Search for the cell housing the specified text and yield its (X, Y) center coordinate. 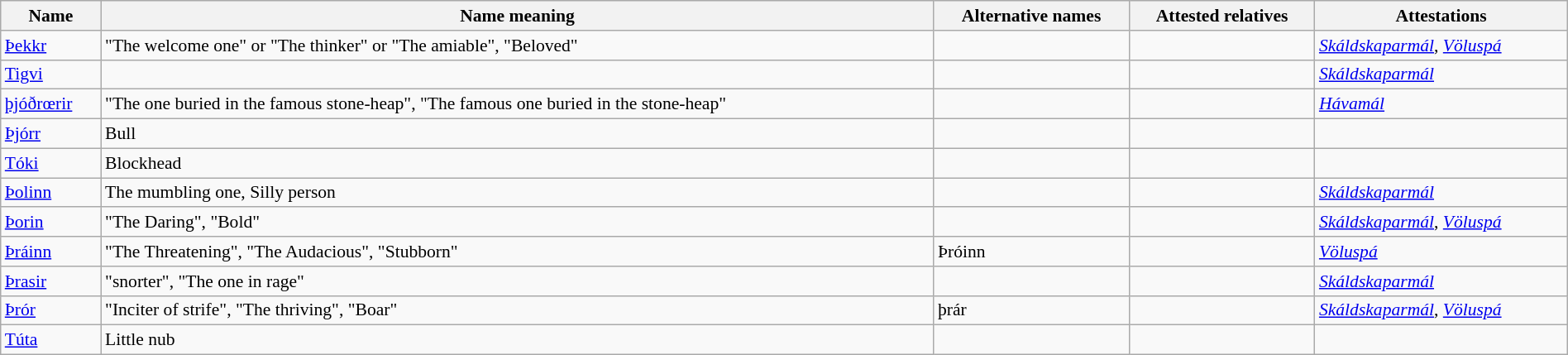
"The Threatening", "The Audacious", "Stubborn" (518, 252)
Attested relatives (1222, 16)
Tóki (51, 163)
Little nub (518, 340)
Þrór (51, 310)
Völuspá (1441, 252)
Blockhead (518, 163)
þjóðrœrir (51, 104)
Þorin (51, 223)
Túta (51, 340)
"The one buried in the famous stone-heap", "The famous one buried in the stone-heap" (518, 104)
Tigvi (51, 74)
þrár (1031, 310)
Bull (518, 134)
Attestations (1441, 16)
"The Daring", "Bold" (518, 223)
Þolinn (51, 193)
Þjórr (51, 134)
"The welcome one" or "The thinker" or "The amiable", "Beloved" (518, 46)
Name meaning (518, 16)
Þróinn (1031, 252)
Name (51, 16)
Þrasir (51, 281)
"snorter", "The one in rage" (518, 281)
Þekkr (51, 46)
"Inciter of strife", "The thriving", "Boar" (518, 310)
Alternative names (1031, 16)
The mumbling one, Silly person (518, 193)
Hávamál (1441, 104)
Þráinn (51, 252)
